Extract the (x, y) coordinate from the center of the cell holding the provided text.  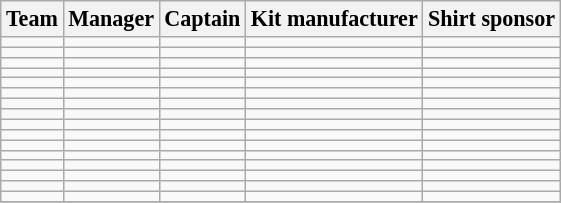
Team (32, 18)
Kit manufacturer (334, 18)
Shirt sponsor (492, 18)
Captain (202, 18)
Manager (111, 18)
